Locate the cell with the specified text and output its (X, Y) center coordinate. 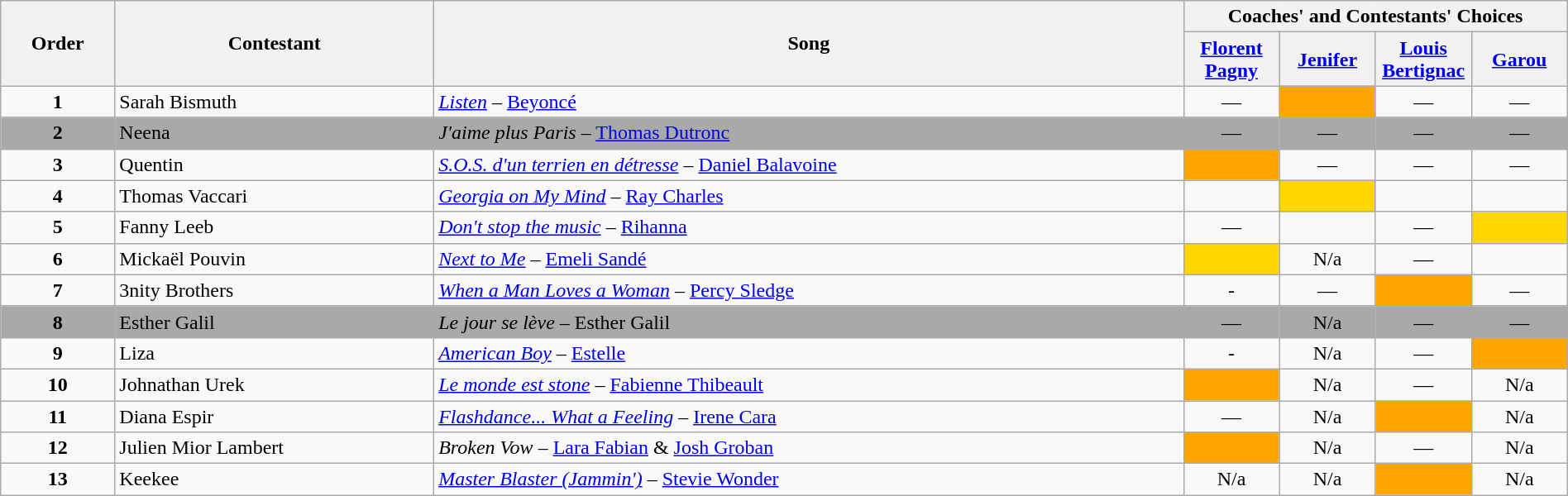
Listen – Beyoncé (809, 102)
13 (58, 479)
Le jour se lève – Esther Galil (809, 322)
2 (58, 133)
3 (58, 165)
Keekee (275, 479)
Don't stop the music – Rihanna (809, 227)
4 (58, 196)
5 (58, 227)
Next to Me – Emeli Sandé (809, 259)
Florent Pagny (1231, 60)
Master Blaster (Jammin') – Stevie Wonder (809, 479)
Song (809, 43)
J'aime plus Paris – Thomas Dutronc (809, 133)
8 (58, 322)
Sarah Bismuth (275, 102)
Jenifer (1327, 60)
7 (58, 290)
American Boy – Estelle (809, 353)
1 (58, 102)
Quentin (275, 165)
10 (58, 384)
Julien Mior Lambert (275, 448)
Mickaël Pouvin (275, 259)
Esther Galil (275, 322)
11 (58, 416)
Diana Espir (275, 416)
Coaches' and Contestants' Choices (1375, 17)
Fanny Leeb (275, 227)
6 (58, 259)
Thomas Vaccari (275, 196)
Georgia on My Mind – Ray Charles (809, 196)
Johnathan Urek (275, 384)
Contestant (275, 43)
9 (58, 353)
When a Man Loves a Woman – Percy Sledge (809, 290)
S.O.S. d'un terrien en détresse – Daniel Balavoine (809, 165)
Liza (275, 353)
Louis Bertignac (1423, 60)
3nity Brothers (275, 290)
Order (58, 43)
Broken Vow – Lara Fabian & Josh Groban (809, 448)
Garou (1519, 60)
Neena (275, 133)
Flashdance... What a Feeling – Irene Cara (809, 416)
12 (58, 448)
Le monde est stone – Fabienne Thibeault (809, 384)
